Find where the given text appears and provide that cell's center as (X, Y) coordinate. 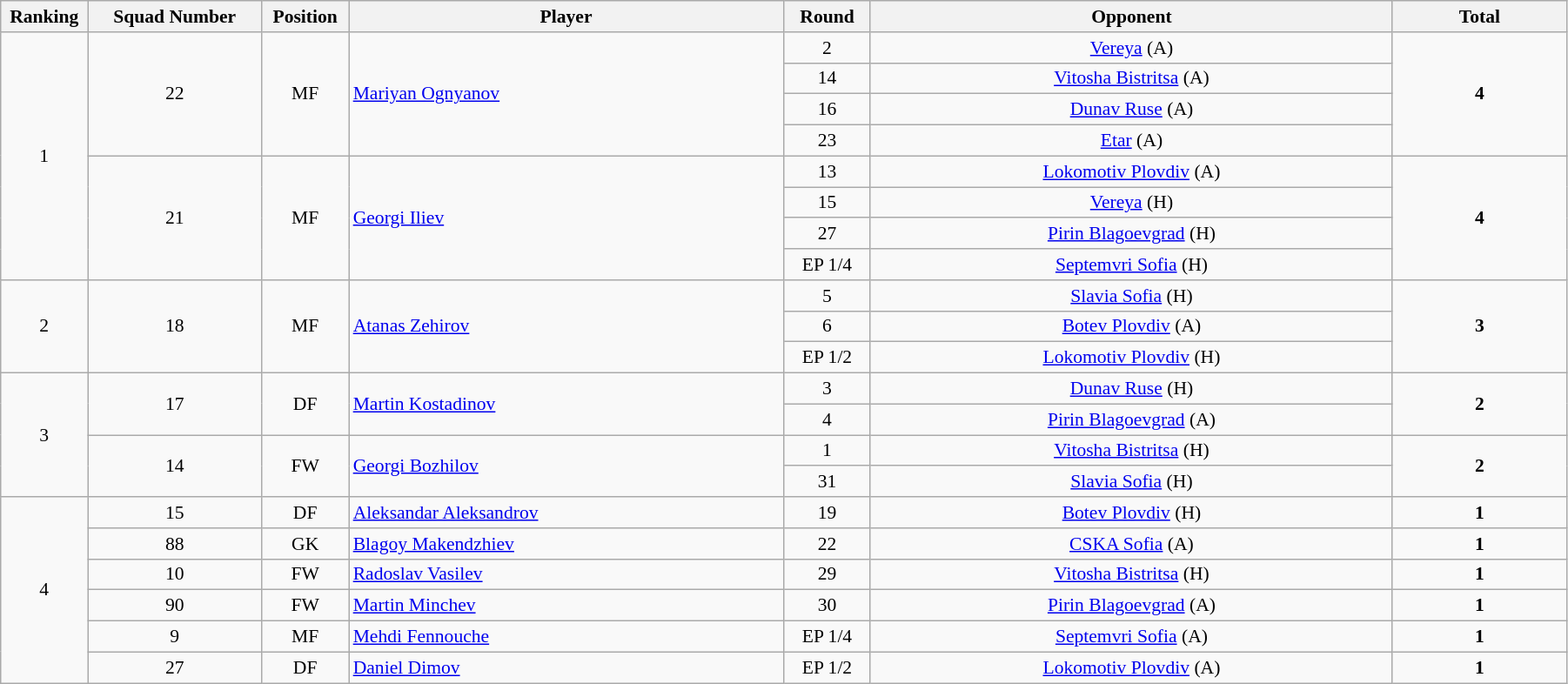
Martin Kostadinov (566, 404)
90 (175, 606)
Opponent (1131, 17)
Etar (A) (1131, 141)
Lokomotiv Plovdiv (H) (1131, 358)
Daniel Dimov (566, 667)
23 (828, 141)
Squad Number (175, 17)
Septemvri Sofia (H) (1131, 265)
31 (828, 482)
10 (175, 574)
18 (175, 327)
9 (175, 637)
5 (828, 296)
GK (305, 544)
Dunav Ruse (H) (1131, 389)
21 (175, 218)
Mehdi Fennouche (566, 637)
Botev Plovdiv (A) (1131, 326)
29 (828, 574)
CSKA Sofia (A) (1131, 544)
Position (305, 17)
30 (828, 606)
Blagoy Makendzhiev (566, 544)
Aleksandar Aleksandrov (566, 513)
Mariyan Ognyanov (566, 94)
Martin Minchev (566, 606)
13 (828, 171)
16 (828, 110)
Vitosha Bistritsa (A) (1131, 78)
Georgi Iliev (566, 218)
Septemvri Sofia (A) (1131, 637)
19 (828, 513)
Dunav Ruse (A) (1131, 110)
Round (828, 17)
Player (566, 17)
Total (1479, 17)
Atanas Zehirov (566, 327)
88 (175, 544)
Vereya (H) (1131, 203)
Pirin Blagoevgrad (H) (1131, 234)
Ranking (44, 17)
Vereya (A) (1131, 48)
Radoslav Vasilev (566, 574)
6 (828, 326)
17 (175, 404)
Georgi Bozhilov (566, 466)
Botev Plovdiv (H) (1131, 513)
